Detect which cell encompasses the target text, then output its (x, y) center coordinate. 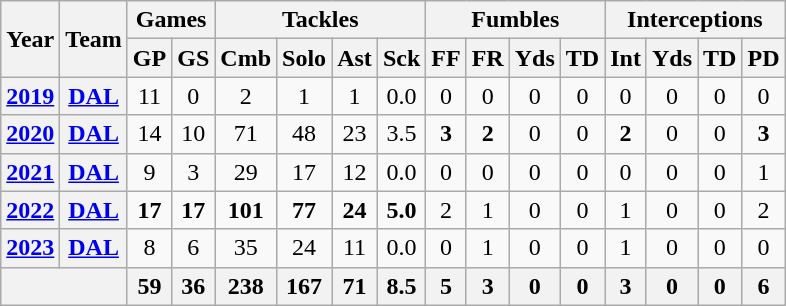
48 (304, 134)
2020 (30, 134)
FR (488, 58)
2023 (30, 248)
8 (149, 248)
Sck (401, 58)
Year (30, 39)
59 (149, 286)
5 (446, 286)
3.5 (401, 134)
29 (246, 172)
23 (355, 134)
2019 (30, 96)
Team (94, 39)
5.0 (401, 210)
PD (764, 58)
8.5 (401, 286)
2022 (30, 210)
Interceptions (695, 20)
Games (170, 20)
167 (304, 286)
Int (626, 58)
Fumbles (516, 20)
9 (149, 172)
35 (246, 248)
14 (149, 134)
36 (194, 286)
GP (149, 58)
10 (194, 134)
Ast (355, 58)
238 (246, 286)
GS (194, 58)
77 (304, 210)
Solo (304, 58)
12 (355, 172)
Cmb (246, 58)
101 (246, 210)
FF (446, 58)
Tackles (320, 20)
2021 (30, 172)
